Return the [x, y] coordinate for the center point of the cell that contains the specified text.  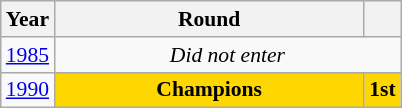
1990 [28, 90]
Year [28, 19]
1st [382, 90]
Did not enter [228, 55]
1985 [28, 55]
Champions [209, 90]
Round [209, 19]
